Extract the (X, Y) coordinate from the center of the cell holding the provided text.  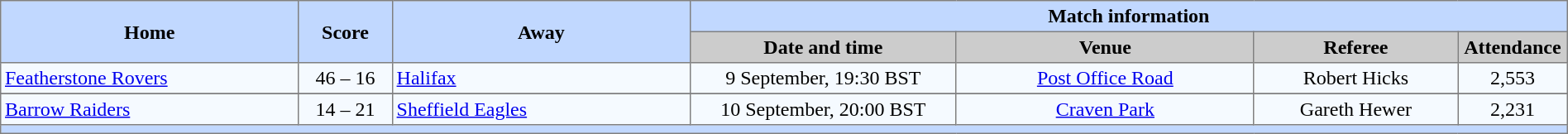
Score (346, 31)
Halifax (541, 79)
Match information (1128, 17)
Post Office Road (1105, 79)
2,553 (1513, 79)
Robert Hicks (1355, 79)
Venue (1105, 47)
Attendance (1513, 47)
Home (150, 31)
Featherstone Rovers (150, 79)
Sheffield Eagles (541, 109)
Craven Park (1105, 109)
Referee (1355, 47)
2,231 (1513, 109)
Barrow Raiders (150, 109)
Date and time (823, 47)
46 – 16 (346, 79)
10 September, 20:00 BST (823, 109)
9 September, 19:30 BST (823, 79)
Away (541, 31)
Gareth Hewer (1355, 109)
14 – 21 (346, 109)
